Pinpoint the cell where the given text exists, returning its [X, Y] midpoint coordinate. 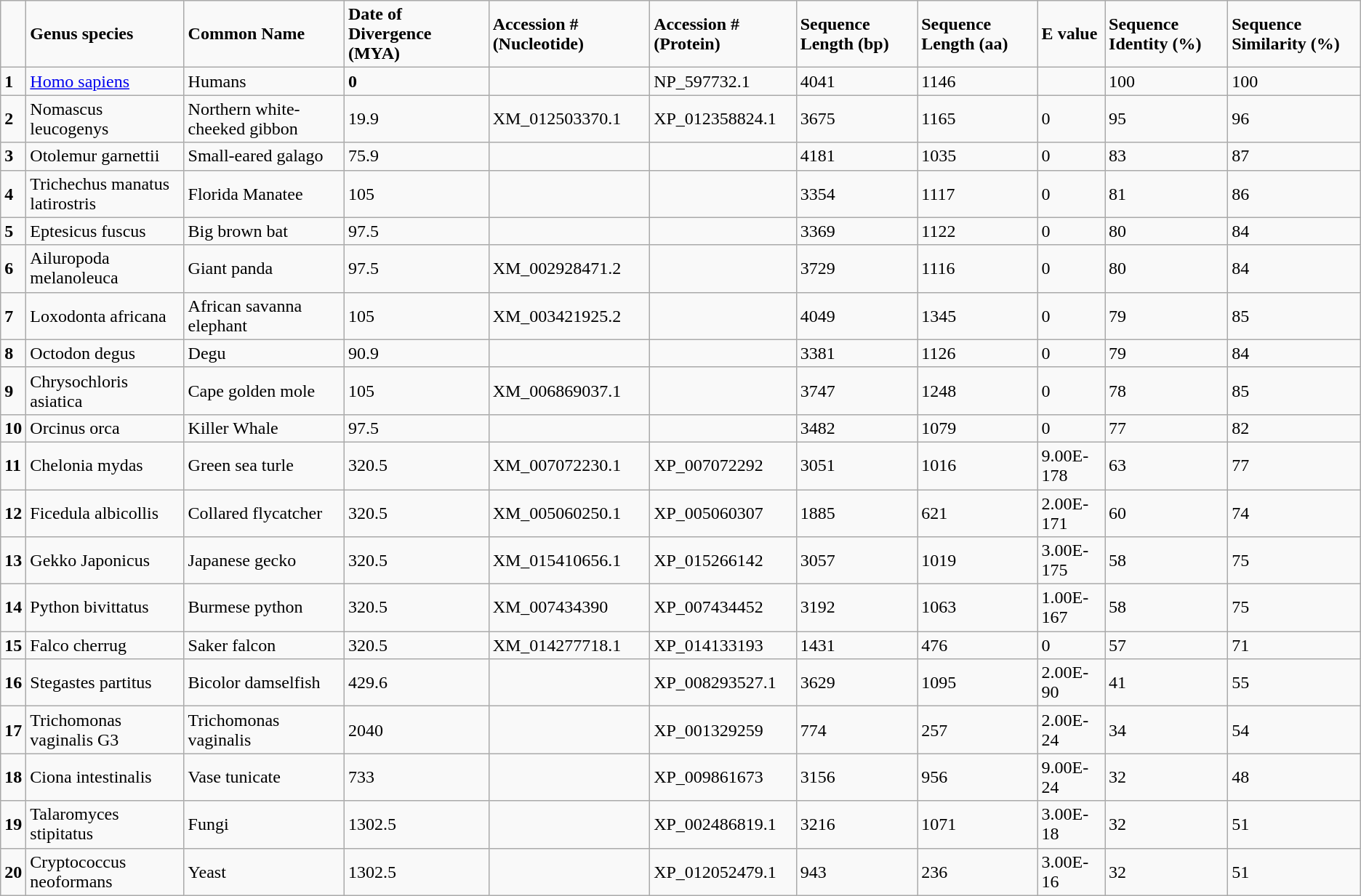
Sequence Similarity (%) [1294, 34]
Japanese gecko [264, 561]
Homo sapiens [105, 81]
3.00E-175 [1071, 561]
48 [1294, 778]
Common Name [264, 34]
11 [13, 465]
XP_012052479.1 [723, 872]
Fungi [264, 824]
XP_007072292 [723, 465]
14 [13, 608]
XM_007072230.1 [569, 465]
African savanna elephant [264, 315]
9.00E-178 [1071, 465]
3057 [856, 561]
90.9 [416, 353]
4 [13, 193]
XM_012503370.1 [569, 119]
34 [1166, 730]
Falco cherrug [105, 645]
3381 [856, 353]
3156 [856, 778]
Cape golden mole [264, 391]
XP_002486819.1 [723, 824]
XP_009861673 [723, 778]
Killer Whale [264, 428]
Cryptococcus neoformans [105, 872]
Sequence Identity (%) [1166, 34]
XM_007434390 [569, 608]
236 [977, 872]
71 [1294, 645]
3629 [856, 683]
55 [1294, 683]
Stegastes partitus [105, 683]
Humans [264, 81]
75.9 [416, 156]
1016 [977, 465]
XM_005060250.1 [569, 513]
1079 [977, 428]
621 [977, 513]
XM_014277718.1 [569, 645]
Small-eared galago [264, 156]
3729 [856, 269]
9.00E-24 [1071, 778]
7 [13, 315]
10 [13, 428]
774 [856, 730]
Chrysochloris asiatica [105, 391]
Northern white-cheeked gibbon [264, 119]
XM_002928471.2 [569, 269]
20 [13, 872]
1117 [977, 193]
Talaromyces stipitatus [105, 824]
1095 [977, 683]
15 [13, 645]
Burmese python [264, 608]
1146 [977, 81]
Vase tunicate [264, 778]
3369 [856, 231]
2.00E-171 [1071, 513]
Loxodonta africana [105, 315]
19 [13, 824]
2.00E-90 [1071, 683]
733 [416, 778]
Bicolor damselfish [264, 683]
Trichomonas vaginalis G3 [105, 730]
17 [13, 730]
E value [1071, 34]
82 [1294, 428]
Genus species [105, 34]
5 [13, 231]
1063 [977, 608]
3354 [856, 193]
3216 [856, 824]
XP_014133193 [723, 645]
Ailuropoda melanoleuca [105, 269]
9 [13, 391]
78 [1166, 391]
1122 [977, 231]
Nomascus leucogenys [105, 119]
3482 [856, 428]
2.00E-24 [1071, 730]
18 [13, 778]
XP_005060307 [723, 513]
Sequence Length (aa) [977, 34]
XM_003421925.2 [569, 315]
4181 [856, 156]
60 [1166, 513]
1248 [977, 391]
4049 [856, 315]
Eptesicus fuscus [105, 231]
16 [13, 683]
1165 [977, 119]
Orcinus orca [105, 428]
XP_012358824.1 [723, 119]
1126 [977, 353]
XP_008293527.1 [723, 683]
54 [1294, 730]
41 [1166, 683]
81 [1166, 193]
XP_007434452 [723, 608]
2040 [416, 730]
1019 [977, 561]
Accession # (Protein) [723, 34]
Degu [264, 353]
86 [1294, 193]
1071 [977, 824]
3192 [856, 608]
Python bivittatus [105, 608]
Florida Manatee [264, 193]
476 [977, 645]
Ciona intestinalis [105, 778]
3.00E-18 [1071, 824]
96 [1294, 119]
1345 [977, 315]
87 [1294, 156]
12 [13, 513]
4041 [856, 81]
Trichechus manatus latirostris [105, 193]
Gekko Japonicus [105, 561]
XP_015266142 [723, 561]
Big brown bat [264, 231]
Green sea turle [264, 465]
1431 [856, 645]
Chelonia mydas [105, 465]
3.00E-16 [1071, 872]
3 [13, 156]
3051 [856, 465]
1 [13, 81]
63 [1166, 465]
Octodon degus [105, 353]
57 [1166, 645]
257 [977, 730]
13 [13, 561]
Accession # (Nucleotide) [569, 34]
Otolemur garnettii [105, 156]
3747 [856, 391]
XP_001329259 [723, 730]
Giant panda [264, 269]
1116 [977, 269]
83 [1166, 156]
95 [1166, 119]
Date of Divergence (MYA) [416, 34]
NP_597732.1 [723, 81]
Yeast [264, 872]
Sequence Length (bp) [856, 34]
19.9 [416, 119]
1885 [856, 513]
8 [13, 353]
XM_006869037.1 [569, 391]
6 [13, 269]
Ficedula albicollis [105, 513]
74 [1294, 513]
429.6 [416, 683]
3675 [856, 119]
XM_015410656.1 [569, 561]
2 [13, 119]
Trichomonas vaginalis [264, 730]
Collared flycatcher [264, 513]
943 [856, 872]
1.00E-167 [1071, 608]
1035 [977, 156]
Saker falcon [264, 645]
956 [977, 778]
